Search for the cell housing the specified text and yield its [X, Y] center coordinate. 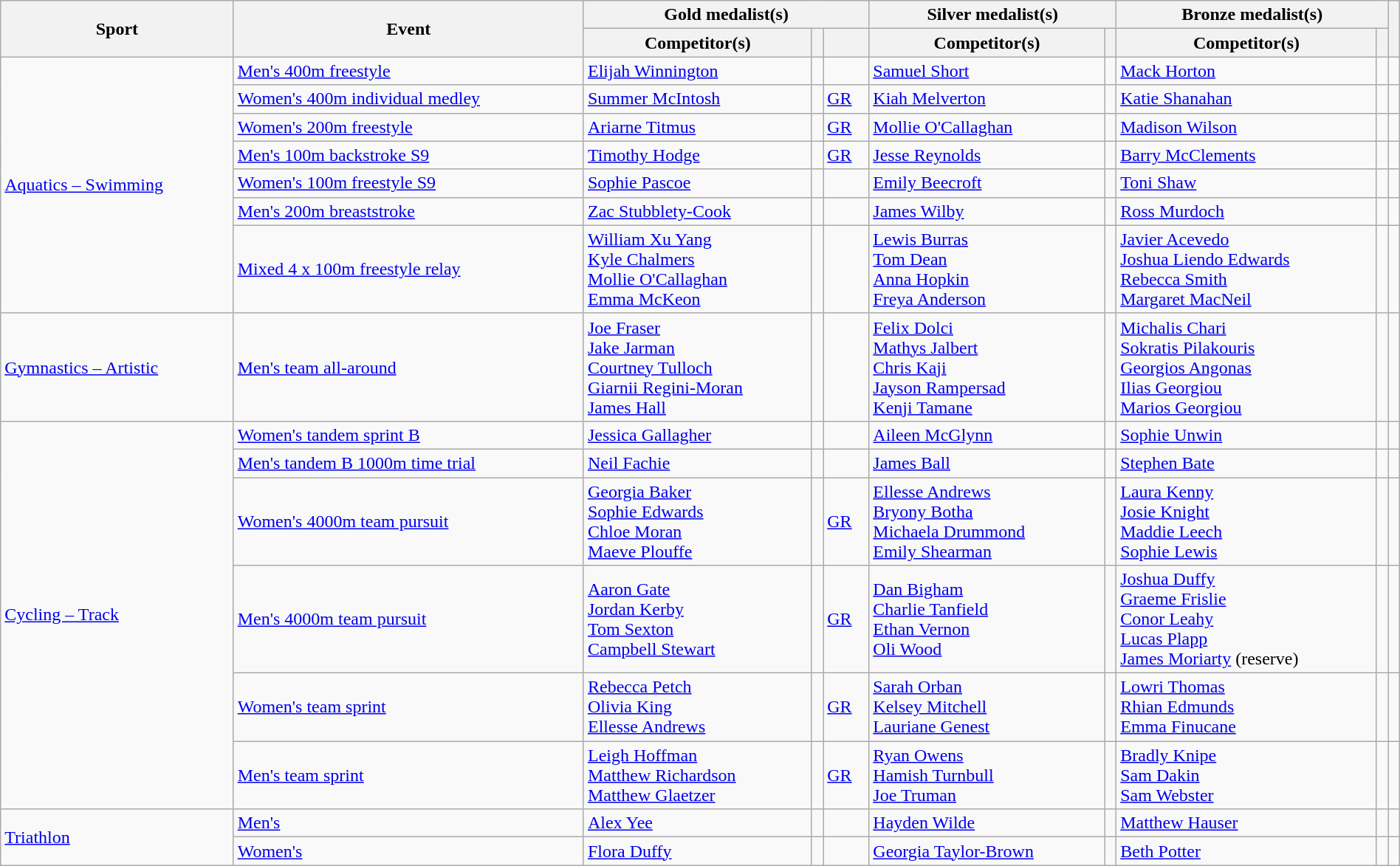
Laura KennyJosie KnightMaddie LeechSophie Lewis [1246, 521]
Gymnastics – Artistic [117, 367]
Men's tandem B 1000m time trial [408, 463]
Katie Shanahan [1246, 99]
Barry McClements [1246, 155]
Aquatics – Swimming [117, 185]
James Wilby [986, 211]
Women's [408, 851]
Event [408, 29]
Ryan OwensHamish TurnbullJoe Truman [986, 775]
Sophie Pascoe [697, 183]
Javier AcevedoJoshua Liendo EdwardsRebecca SmithMargaret MacNeil [1246, 269]
Georgia Taylor-Brown [986, 851]
Mollie O'Callaghan [986, 127]
William Xu YangKyle ChalmersMollie O'CallaghanEmma McKeon [697, 269]
Beth Potter [1246, 851]
Summer McIntosh [697, 99]
Jessica Gallagher [697, 435]
Women's tandem sprint B [408, 435]
Women's team sprint [408, 707]
Men's 400m freestyle [408, 71]
James Ball [986, 463]
Neil Fachie [697, 463]
Matthew Hauser [1246, 823]
Toni Shaw [1246, 183]
Aileen McGlynn [986, 435]
Rebecca PetchOlivia KingEllesse Andrews [697, 707]
Alex Yee [697, 823]
Ellesse AndrewsBryony BothaMichaela DrummondEmily Shearman [986, 521]
Women's 200m freestyle [408, 127]
Cycling – Track [117, 614]
Men's team all-around [408, 367]
Sophie Unwin [1246, 435]
Emily Beecroft [986, 183]
Stephen Bate [1246, 463]
Women's 100m freestyle S9 [408, 183]
Felix DolciMathys JalbertChris KajiJayson RampersadKenji Tamane [986, 367]
Flora Duffy [697, 851]
Michalis ChariSokratis PilakourisGeorgios AngonasIlias GeorgiouMarios Georgiou [1246, 367]
Jesse Reynolds [986, 155]
Kiah Melverton [986, 99]
Men's [408, 823]
Georgia BakerSophie EdwardsChloe MoranMaeve Plouffe [697, 521]
Sport [117, 29]
Men's team sprint [408, 775]
Leigh HoffmanMatthew RichardsonMatthew Glaetzer [697, 775]
Silver medalist(s) [992, 15]
Triathlon [117, 837]
Aaron GateJordan KerbyTom SextonCampbell Stewart [697, 619]
Dan BighamCharlie TanfieldEthan VernonOli Wood [986, 619]
Madison Wilson [1246, 127]
Men's 4000m team pursuit [408, 619]
Samuel Short [986, 71]
Bradly KnipeSam DakinSam Webster [1246, 775]
Zac Stubblety-Cook [697, 211]
Bronze medalist(s) [1252, 15]
Mack Horton [1246, 71]
Men's 200m breaststroke [408, 211]
Men's 100m backstroke S9 [408, 155]
Timothy Hodge [697, 155]
Lewis BurrasTom DeanAnna HopkinFreya Anderson [986, 269]
Lowri ThomasRhian EdmundsEmma Finucane [1246, 707]
Women's 4000m team pursuit [408, 521]
Women's 400m individual medley [408, 99]
Joshua DuffyGraeme FrislieConor LeahyLucas PlappJames Moriarty (reserve) [1246, 619]
Sarah OrbanKelsey MitchellLauriane Genest [986, 707]
Ross Murdoch [1246, 211]
Hayden Wilde [986, 823]
Elijah Winnington [697, 71]
Gold medalist(s) [726, 15]
Ariarne Titmus [697, 127]
Mixed 4 x 100m freestyle relay [408, 269]
Joe FraserJake JarmanCourtney TullochGiarnii Regini-MoranJames Hall [697, 367]
